Provide the [x, y] coordinate of the cell's center where the given text is located.  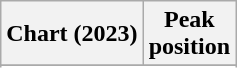
Peakposition [189, 34]
Chart (2023) [72, 34]
